Determine the [X, Y] coordinate at the center of the cell enclosing the given text.  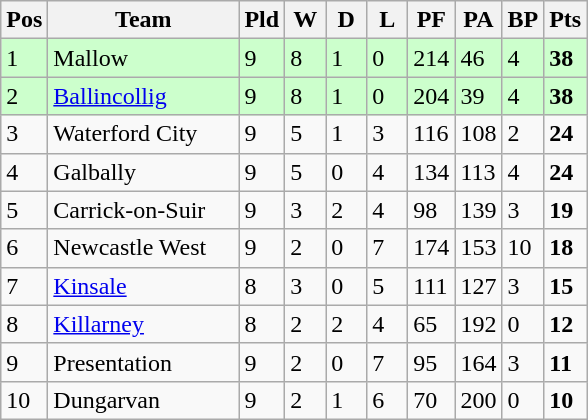
PA [478, 20]
W [306, 20]
Carrick-on-Suir [144, 210]
Waterford City [144, 134]
65 [432, 324]
134 [432, 172]
15 [566, 286]
Pld [262, 20]
18 [566, 248]
Pts [566, 20]
Dungarvan [144, 400]
204 [432, 96]
PF [432, 20]
Ballincollig [144, 96]
Pos [24, 20]
BP [523, 20]
Presentation [144, 362]
Kinsale [144, 286]
192 [478, 324]
108 [478, 134]
98 [432, 210]
164 [478, 362]
70 [432, 400]
214 [432, 58]
Team [144, 20]
D [346, 20]
139 [478, 210]
174 [432, 248]
153 [478, 248]
12 [566, 324]
11 [566, 362]
200 [478, 400]
Galbally [144, 172]
L [388, 20]
Mallow [144, 58]
Killarney [144, 324]
95 [432, 362]
19 [566, 210]
46 [478, 58]
116 [432, 134]
111 [432, 286]
127 [478, 286]
39 [478, 96]
113 [478, 172]
Newcastle West [144, 248]
